Find where the given text appears and provide that cell's center as [X, Y] coordinate. 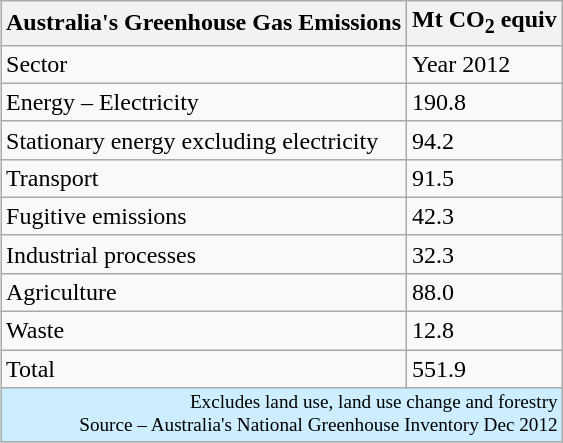
Total [203, 369]
190.8 [485, 102]
Energy – Electricity [203, 102]
Industrial processes [203, 254]
Mt CO2 equiv [485, 23]
Stationary energy excluding electricity [203, 140]
94.2 [485, 140]
32.3 [485, 254]
Australia's Greenhouse Gas Emissions [203, 23]
Transport [203, 178]
Agriculture [203, 292]
91.5 [485, 178]
12.8 [485, 331]
42.3 [485, 216]
Excludes land use, land use change and forestrySource – Australia's National Greenhouse Inventory Dec 2012 [281, 415]
Fugitive emissions [203, 216]
88.0 [485, 292]
551.9 [485, 369]
Waste [203, 331]
Year 2012 [485, 64]
Sector [203, 64]
